Determine the [x, y] coordinate at the center of the cell enclosing the given text.  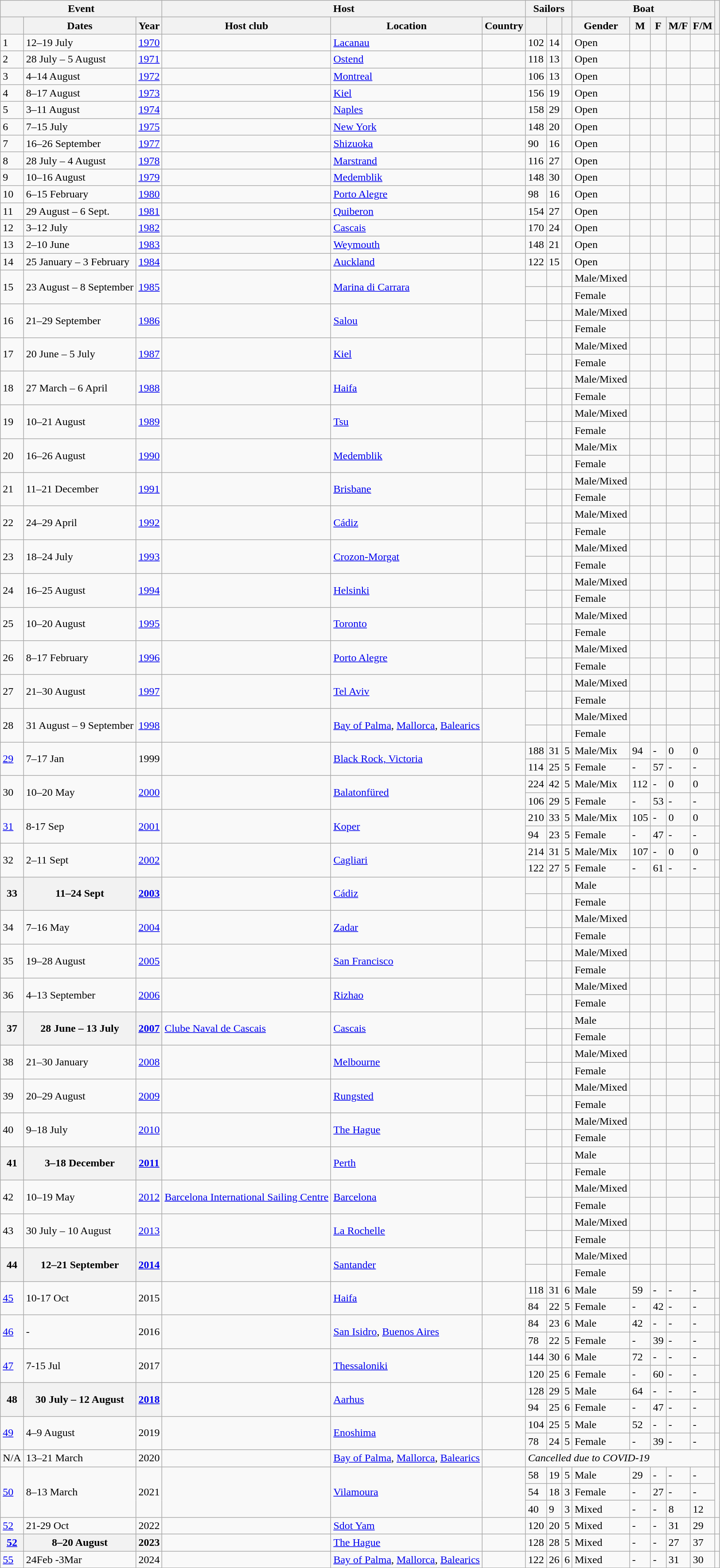
57 [658, 767]
2017 [149, 1366]
1981 [149, 211]
Cagliari [407, 860]
New York [407, 127]
1987 [149, 354]
28 July – 4 August [80, 160]
1998 [149, 725]
1986 [149, 321]
21-29 Oct [80, 1525]
1978 [149, 160]
Thessaloniki [407, 1366]
46 [12, 1332]
2–11 Sept [80, 860]
9–18 July [80, 1130]
2006 [149, 995]
1974 [149, 110]
Event [82, 9]
1 [12, 43]
158 [536, 110]
2001 [149, 826]
2023 [149, 1542]
1985 [149, 287]
25 January – 3 February [80, 262]
Marstrand [407, 160]
7–16 May [80, 927]
Year [149, 26]
Location [407, 26]
Toronto [407, 624]
102 [536, 43]
18–24 July [80, 557]
Boat [643, 9]
59 [640, 1290]
2008 [149, 1062]
90 [536, 143]
2007 [149, 1028]
2011 [149, 1163]
20 June – 5 July [80, 354]
11–24 Sept [80, 894]
1982 [149, 228]
23 August – 8 September [80, 287]
72 [640, 1357]
Host club [246, 26]
8–20 August [80, 1542]
34 [12, 927]
1979 [149, 177]
Aarhus [407, 1399]
49 [12, 1433]
Tel Aviv [407, 691]
1973 [149, 93]
28 July – 5 August [80, 59]
Brisbane [407, 489]
21–30 August [80, 691]
2015 [149, 1298]
Barcelona International Sailing Centre [246, 1197]
Ostend [407, 59]
2022 [149, 1525]
1972 [149, 76]
Melbourne [407, 1062]
50 [12, 1492]
30 July – 10 August [80, 1231]
38 [12, 1062]
1999 [149, 759]
10–20 May [80, 793]
10-17 Oct [80, 1298]
Country [504, 26]
188 [536, 751]
Marina di Carrara [407, 287]
7–17 Jan [80, 759]
2019 [149, 1433]
7 [12, 143]
41 [12, 1163]
4–9 August [80, 1433]
116 [536, 160]
1996 [149, 658]
61 [658, 868]
M/F [678, 26]
29 August – 6 Sept. [80, 211]
11–21 December [80, 489]
2012 [149, 1197]
1983 [149, 245]
Rizhao [407, 995]
2–10 June [80, 245]
58 [536, 1475]
1994 [149, 590]
17 [12, 354]
2 [12, 59]
Helsinki [407, 590]
Gender [601, 26]
1997 [149, 691]
7-15 Jul [80, 1366]
2004 [149, 927]
24–29 April [80, 523]
Barcelona [407, 1197]
2003 [149, 894]
4–13 September [80, 995]
19–28 August [80, 961]
Tsu [407, 422]
28 June – 13 July [80, 1028]
F/M [703, 26]
16–26 September [80, 143]
Santander [407, 1264]
3–18 December [80, 1163]
San Isidro, Buenos Aires [407, 1332]
10 [12, 194]
Host [344, 9]
43 [12, 1231]
Shizuoka [407, 143]
2014 [149, 1264]
60 [658, 1374]
214 [536, 852]
2020 [149, 1458]
1992 [149, 523]
F [658, 26]
2018 [149, 1399]
105 [640, 818]
Enoshima [407, 1433]
112 [640, 784]
27 March – 6 April [80, 388]
1991 [149, 489]
Koper [407, 826]
104 [536, 1425]
7–15 July [80, 127]
10–21 August [80, 422]
16–26 August [80, 455]
12–21 September [80, 1264]
1980 [149, 194]
Naples [407, 110]
Montreal [407, 76]
Lacanau [407, 43]
107 [640, 852]
Weymouth [407, 245]
144 [536, 1357]
2005 [149, 961]
224 [536, 784]
10–19 May [80, 1197]
2002 [149, 860]
55 [12, 1559]
Vilamoura [407, 1492]
1975 [149, 127]
Crozon-Morgat [407, 557]
36 [12, 995]
35 [12, 961]
2010 [149, 1130]
8–17 February [80, 658]
30 July – 12 August [80, 1399]
M [640, 26]
San Francisco [407, 961]
114 [536, 767]
8-17 Sep [80, 826]
4–14 August [80, 76]
1970 [149, 43]
12–19 July [80, 43]
11 [12, 211]
La Rochelle [407, 1231]
1977 [149, 143]
45 [12, 1298]
Sailors [549, 9]
Auckland [407, 262]
10–16 August [80, 177]
1988 [149, 388]
154 [536, 211]
1989 [149, 422]
16–25 August [80, 590]
156 [536, 93]
3–12 July [80, 228]
64 [640, 1391]
20–29 August [80, 1096]
Clube Naval de Cascais [246, 1028]
Salou [407, 321]
Dates [80, 26]
8–17 August [80, 93]
Black Rock, Victoria [407, 759]
1984 [149, 262]
44 [12, 1264]
6–15 February [80, 194]
Cancelled due to COVID-19 [620, 1458]
1995 [149, 624]
1993 [149, 557]
1971 [149, 59]
2009 [149, 1096]
10–20 August [80, 624]
21–29 September [80, 321]
210 [536, 818]
2000 [149, 793]
2021 [149, 1492]
2024 [149, 1559]
3–11 August [80, 110]
2013 [149, 1231]
1990 [149, 455]
53 [658, 801]
170 [536, 228]
Balatonfüred [407, 793]
21–30 January [80, 1062]
31 August – 9 September [80, 725]
N/A [12, 1458]
2016 [149, 1332]
32 [12, 860]
4 [12, 93]
Perth [407, 1163]
Zadar [407, 927]
Rungsted [407, 1096]
8–13 March [80, 1492]
13–21 March [80, 1458]
24Feb -3Mar [80, 1559]
98 [536, 194]
54 [536, 1492]
Sdot Yam [407, 1525]
Quiberon [407, 211]
48 [12, 1399]
